Return (x, y) of the center of cell containing provided text 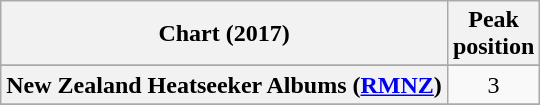
3 (493, 85)
Peak position (493, 34)
New Zealand Heatseeker Albums (RMNZ) (224, 85)
Chart (2017) (224, 34)
